Locate the cell with the specified text and output its [X, Y] center coordinate. 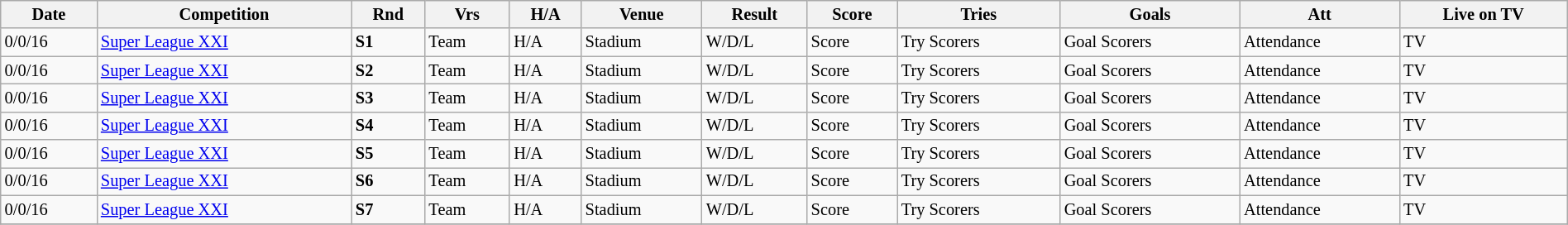
S3 [389, 98]
S7 [389, 209]
Goals [1150, 14]
Venue [642, 14]
Rnd [389, 14]
Live on TV [1484, 14]
S2 [389, 70]
Date [49, 14]
S4 [389, 126]
S6 [389, 181]
Tries [979, 14]
S1 [389, 42]
Vrs [468, 14]
Att [1320, 14]
Result [754, 14]
S5 [389, 154]
Competition [224, 14]
